Scan for the cell matching the given text and deliver its (x, y) coordinate at center. 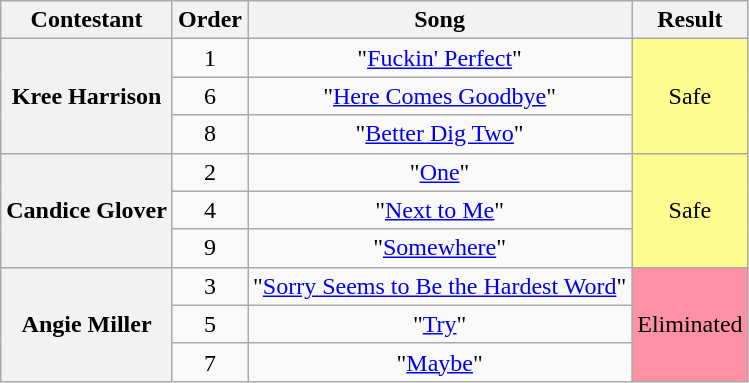
"Sorry Seems to Be the Hardest Word" (440, 286)
Kree Harrison (87, 96)
6 (210, 96)
5 (210, 324)
Candice Glover (87, 210)
Eliminated (690, 324)
7 (210, 362)
Angie Miller (87, 324)
1 (210, 58)
"Next to Me" (440, 210)
Contestant (87, 20)
4 (210, 210)
2 (210, 172)
"Here Comes Goodbye" (440, 96)
"Fuckin' Perfect" (440, 58)
3 (210, 286)
9 (210, 248)
"One" (440, 172)
"Maybe" (440, 362)
Order (210, 20)
Result (690, 20)
"Try" (440, 324)
"Better Dig Two" (440, 134)
Song (440, 20)
8 (210, 134)
"Somewhere" (440, 248)
